Return (x, y) of the center of cell containing provided text 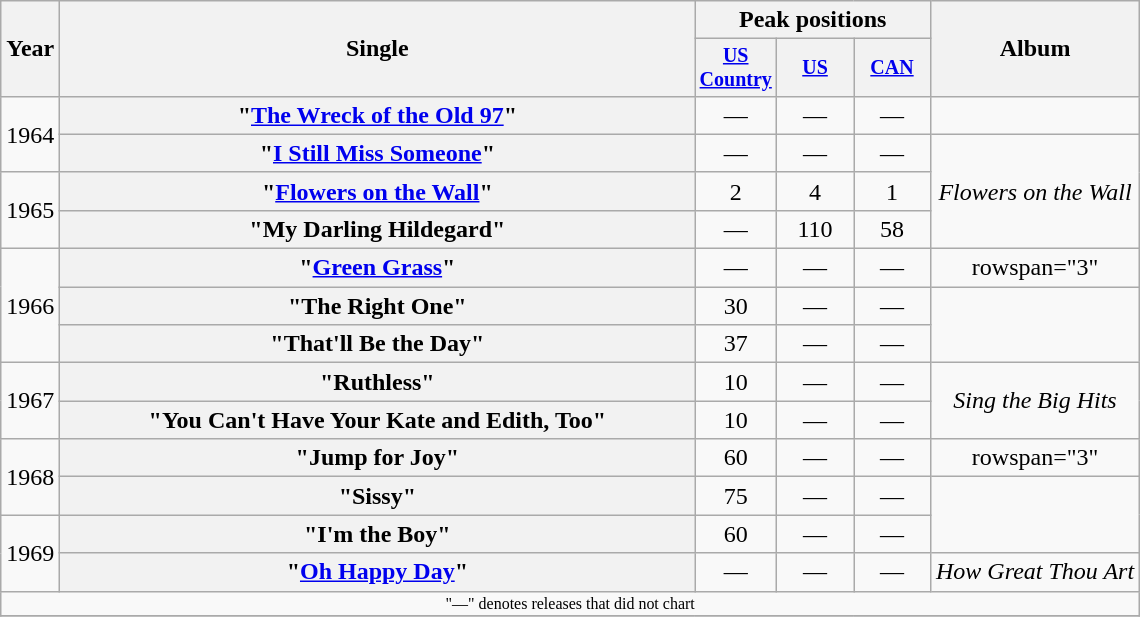
"Green Grass" (378, 268)
Album (1034, 49)
Single (378, 49)
Sing the Big Hits (1034, 401)
75 (736, 496)
1969 (30, 553)
1965 (30, 210)
CAN (892, 68)
US Country (736, 68)
4 (816, 191)
"My Darling Hildegard" (378, 229)
"Jump for Joy" (378, 458)
"Oh Happy Day" (378, 572)
"Flowers on the Wall" (378, 191)
"Sissy" (378, 496)
1 (892, 191)
1964 (30, 134)
"The Wreck of the Old 97" (378, 115)
Peak positions (813, 20)
37 (736, 344)
"You Can't Have Your Kate and Edith, Too" (378, 420)
58 (892, 229)
110 (816, 229)
How Great Thou Art (1034, 572)
1967 (30, 401)
2 (736, 191)
30 (736, 306)
1966 (30, 306)
"—" denotes releases that did not chart (570, 603)
"I'm the Boy" (378, 534)
1968 (30, 477)
"That'll Be the Day" (378, 344)
"I Still Miss Someone" (378, 153)
Flowers on the Wall (1034, 191)
Year (30, 49)
"The Right One" (378, 306)
"Ruthless" (378, 382)
US (816, 68)
